Determine the (x, y) coordinate at the center of the cell enclosing the given text.  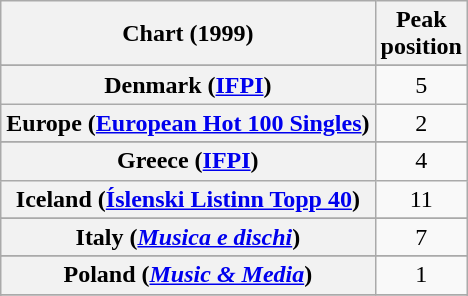
Greece (IFPI) (188, 161)
Denmark (IFPI) (188, 85)
5 (421, 85)
1 (421, 275)
Italy (Musica e dischi) (188, 237)
Europe (European Hot 100 Singles) (188, 123)
Poland (Music & Media) (188, 275)
2 (421, 123)
7 (421, 237)
4 (421, 161)
Chart (1999) (188, 34)
11 (421, 199)
Iceland (Íslenski Listinn Topp 40) (188, 199)
Peakposition (421, 34)
